Find where the given text appears and provide that cell's center as (X, Y) coordinate. 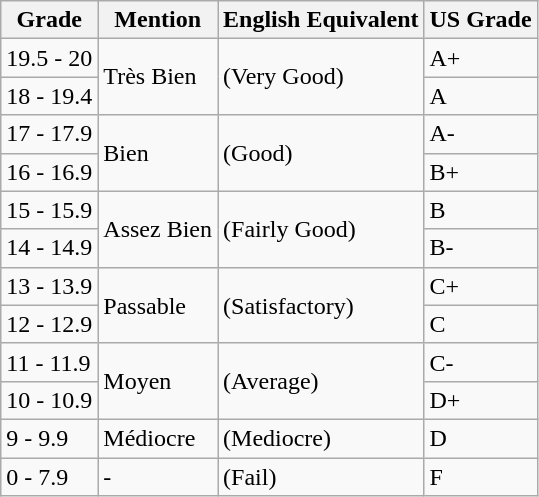
(Mediocre) (321, 438)
Bien (158, 153)
(Average) (321, 381)
0 - 7.9 (50, 477)
Très Bien (158, 77)
B (480, 210)
Moyen (158, 381)
Mention (158, 20)
(Fail) (321, 477)
12 - 12.9 (50, 324)
9 - 9.9 (50, 438)
- (158, 477)
A+ (480, 58)
13 - 13.9 (50, 286)
Médiocre (158, 438)
18 - 19.4 (50, 96)
(Very Good) (321, 77)
US Grade (480, 20)
C (480, 324)
15 - 15.9 (50, 210)
F (480, 477)
19.5 - 20 (50, 58)
(Good) (321, 153)
A (480, 96)
Assez Bien (158, 229)
D (480, 438)
B+ (480, 172)
A- (480, 134)
B- (480, 248)
(Satisfactory) (321, 305)
11 - 11.9 (50, 362)
16 - 16.9 (50, 172)
(Fairly Good) (321, 229)
14 - 14.9 (50, 248)
English Equivalent (321, 20)
Grade (50, 20)
C- (480, 362)
Passable (158, 305)
10 - 10.9 (50, 400)
D+ (480, 400)
17 - 17.9 (50, 134)
C+ (480, 286)
